Capture the cell that displays the provided text and extract its [x, y] central coordinate. 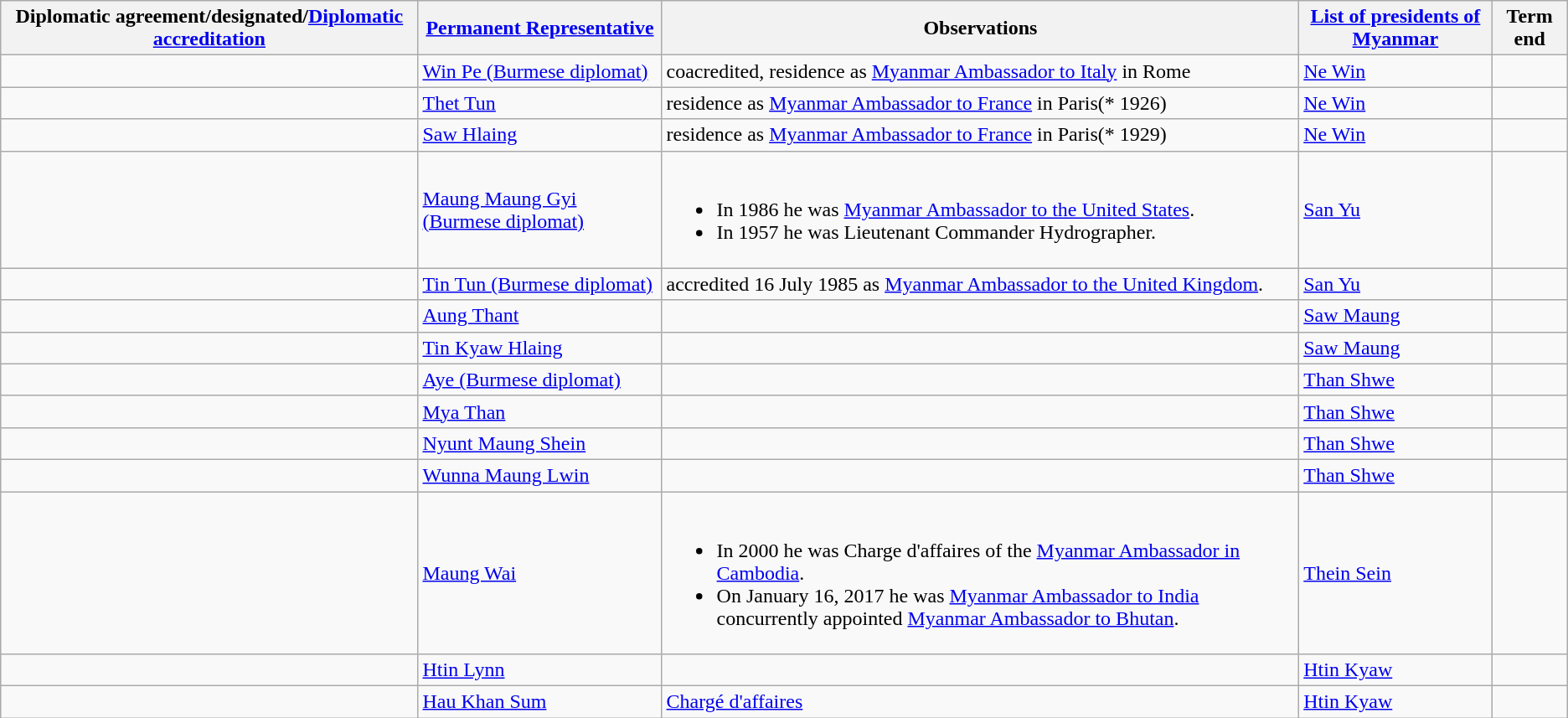
Nyunt Maung Shein [539, 443]
Aung Thant [539, 316]
Maung Maung Gyi (Burmese diplomat) [539, 209]
Thein Sein [1395, 572]
Wunna Maung Lwin [539, 475]
residence as Myanmar Ambassador to France in Paris(* 1926) [980, 103]
Tin Tun (Burmese diplomat) [539, 284]
Observations [980, 28]
residence as Myanmar Ambassador to France in Paris(* 1929) [980, 135]
Win Pe (Burmese diplomat) [539, 71]
Term end [1529, 28]
Tin Kyaw Hlaing [539, 348]
Mya Than [539, 411]
Saw Hlaing [539, 135]
Thet Tun [539, 103]
In 1986 he was Myanmar Ambassador to the United States.In 1957 he was Lieutenant Commander Hydrographer. [980, 209]
Aye (Burmese diplomat) [539, 380]
Chargé d'affaires [980, 702]
List of presidents of Myanmar [1395, 28]
coacredited, residence as Myanmar Ambassador to Italy in Rome [980, 71]
Diplomatic agreement/designated/Diplomatic accreditation [209, 28]
Maung Wai [539, 572]
Permanent Representative [539, 28]
Hau Khan Sum [539, 702]
Htin Lynn [539, 670]
accredited 16 July 1985 as Myanmar Ambassador to the United Kingdom. [980, 284]
